Return (X, Y) of the center of cell containing provided text 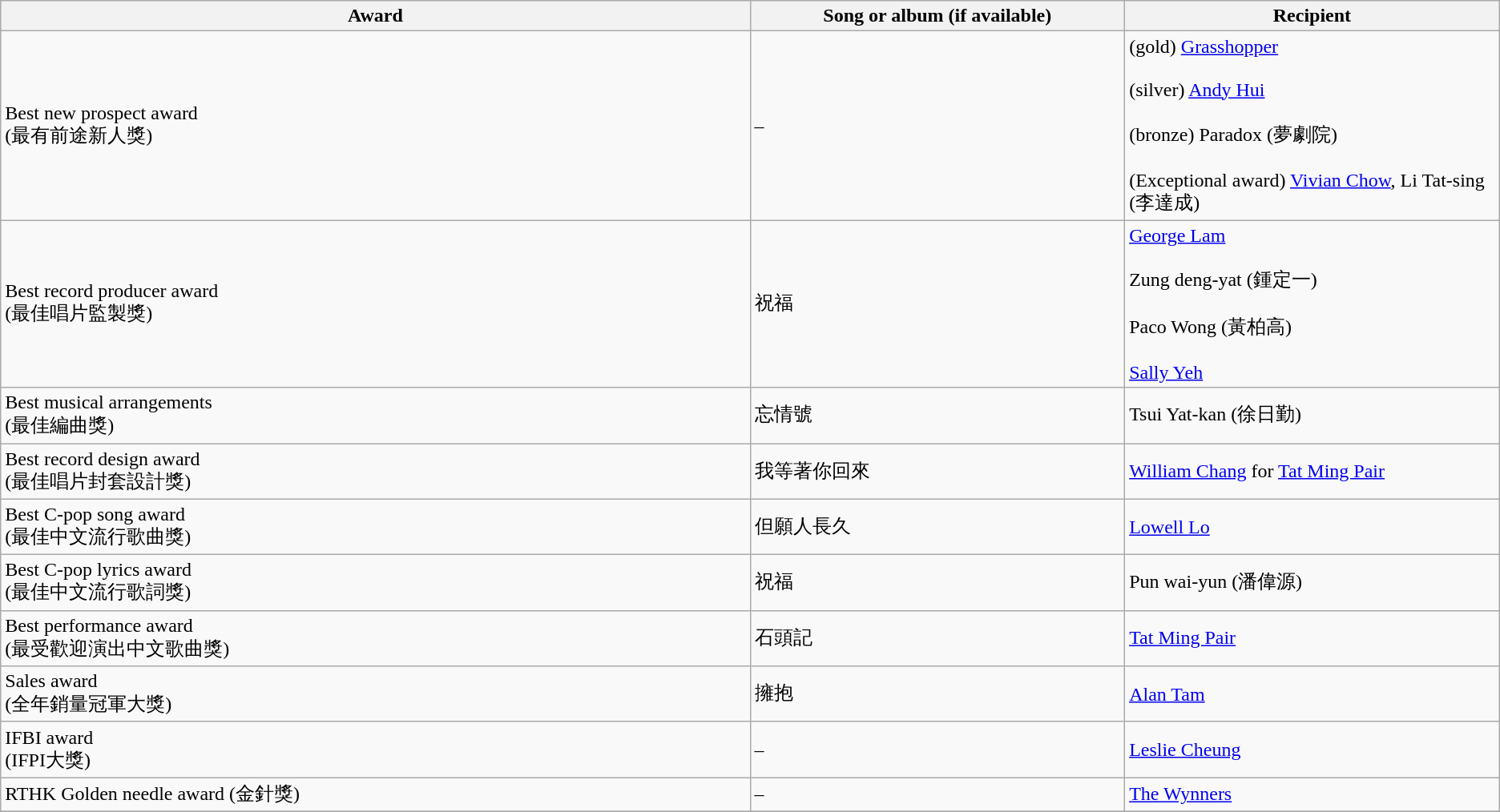
我等著你回來 (937, 472)
The Wynners (1312, 794)
Best musical arrangements(最佳編曲獎) (375, 416)
IFBI award(IFPI大獎) (375, 750)
George LamZung deng-yat (鍾定一)Paco Wong (黃柏高)Sally Yeh (1312, 304)
Best record design award(最佳唱片封套設計獎) (375, 472)
William Chang for Tat Ming Pair (1312, 472)
Leslie Cheung (1312, 750)
Recipient (1312, 16)
Best new prospect award(最有前途新人獎) (375, 126)
但願人長久 (937, 527)
RTHK Golden needle award (金針獎) (375, 794)
忘情號 (937, 416)
石頭記 (937, 638)
Award (375, 16)
Sales award(全年銷量冠軍大獎) (375, 694)
Tsui Yat-kan (徐日勤) (1312, 416)
Best C-pop song award(最佳中文流行歌曲獎) (375, 527)
Song or album (if available) (937, 16)
Tat Ming Pair (1312, 638)
Lowell Lo (1312, 527)
Best performance award(最受歡迎演出中文歌曲獎) (375, 638)
擁抱 (937, 694)
(gold) Grasshopper(silver) Andy Hui(bronze) Paradox (夢劇院)(Exceptional award) Vivian Chow, Li Tat-sing (李達成) (1312, 126)
Best C-pop lyrics award(最佳中文流行歌詞獎) (375, 583)
Best record producer award(最佳唱片監製獎) (375, 304)
Pun wai-yun (潘偉源) (1312, 583)
Alan Tam (1312, 694)
